Extract the (X, Y) coordinate from the center of the cell holding the provided text.  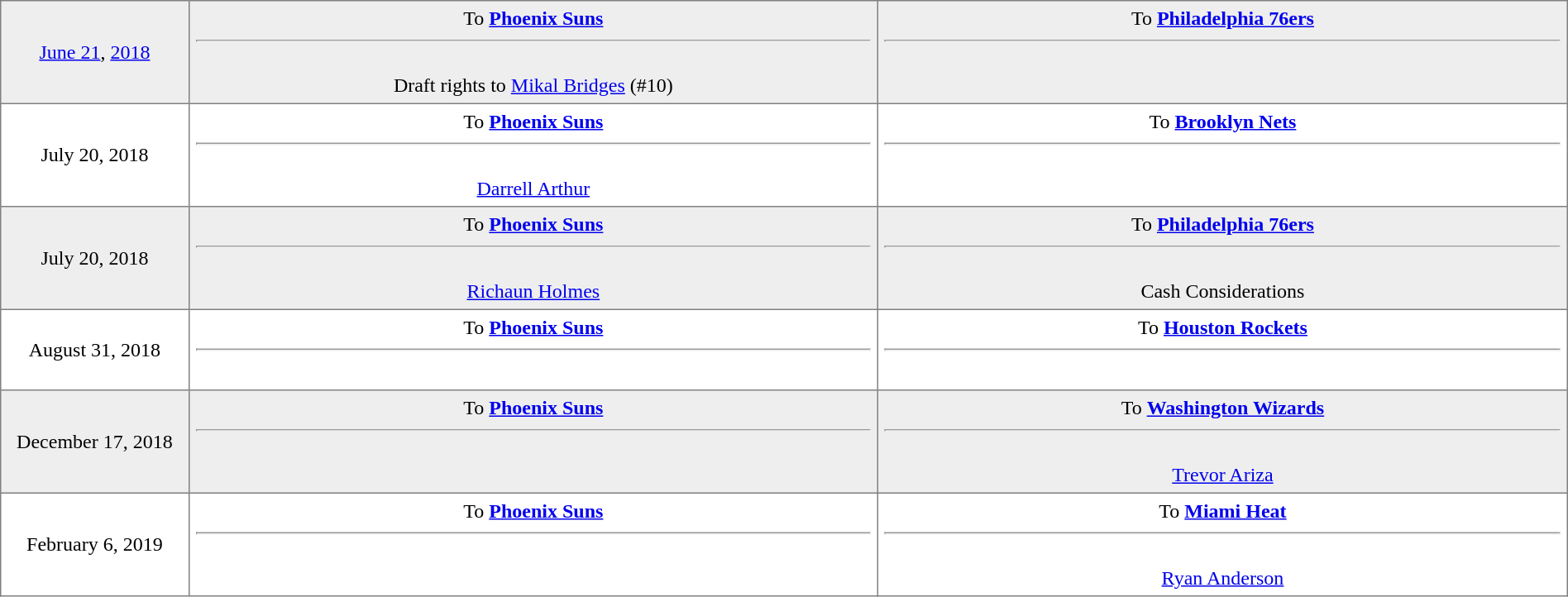
To Houston Rockets (1223, 350)
August 31, 2018 (94, 350)
To Washington Wizards Trevor Ariza (1223, 442)
December 17, 2018 (94, 442)
To Brooklyn Nets (1223, 155)
To Phoenix Suns Richaun Holmes (533, 258)
To Philadelphia 76ers (1223, 52)
February 6, 2019 (94, 544)
To Phoenix SunsDraft rights to Mikal Bridges (#10) (533, 52)
To Miami Heat Ryan Anderson (1223, 544)
June 21, 2018 (94, 52)
To Philadelphia 76ersCash Considerations (1223, 258)
To Phoenix Suns Darrell Arthur (533, 155)
